For the text-containing cell, return its midpoint in (x, y) coordinate format. 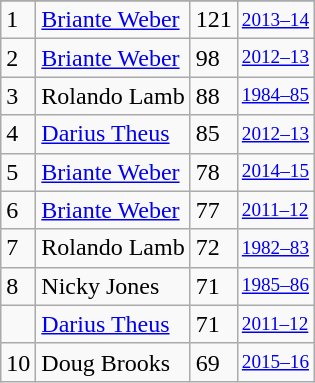
78 (214, 172)
3 (18, 96)
2013–14 (275, 20)
6 (18, 210)
4 (18, 134)
77 (214, 210)
Doug Brooks (113, 362)
5 (18, 172)
1985–86 (275, 286)
Nicky Jones (113, 286)
1982–83 (275, 248)
98 (214, 58)
1984–85 (275, 96)
1 (18, 20)
88 (214, 96)
2014–15 (275, 172)
2 (18, 58)
2015–16 (275, 362)
10 (18, 362)
72 (214, 248)
69 (214, 362)
85 (214, 134)
8 (18, 286)
121 (214, 20)
7 (18, 248)
